Pinpoint the cell where the given text exists, returning its [X, Y] midpoint coordinate. 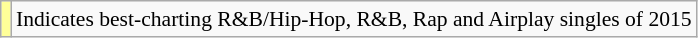
Indicates best-charting R&B/Hip-Hop, R&B, Rap and Airplay singles of 2015 [354, 19]
